From the cell containing the given text, extract its center point as [x, y] coordinate. 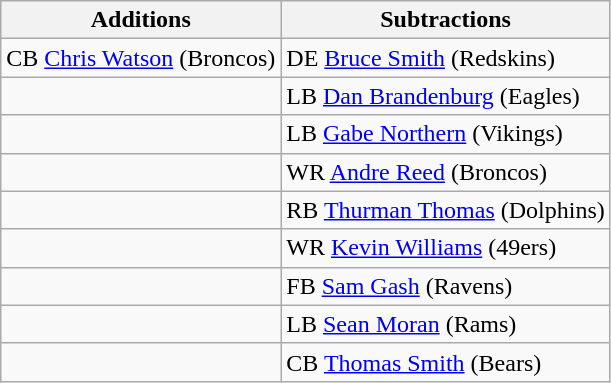
WR Kevin Williams (49ers) [446, 248]
DE Bruce Smith (Redskins) [446, 58]
CB Chris Watson (Broncos) [141, 58]
RB Thurman Thomas (Dolphins) [446, 210]
WR Andre Reed (Broncos) [446, 172]
LB Dan Brandenburg (Eagles) [446, 96]
CB Thomas Smith (Bears) [446, 362]
FB Sam Gash (Ravens) [446, 286]
LB Gabe Northern (Vikings) [446, 134]
LB Sean Moran (Rams) [446, 324]
Subtractions [446, 20]
Additions [141, 20]
